Detect which cell encompasses the target text, then output its (X, Y) center coordinate. 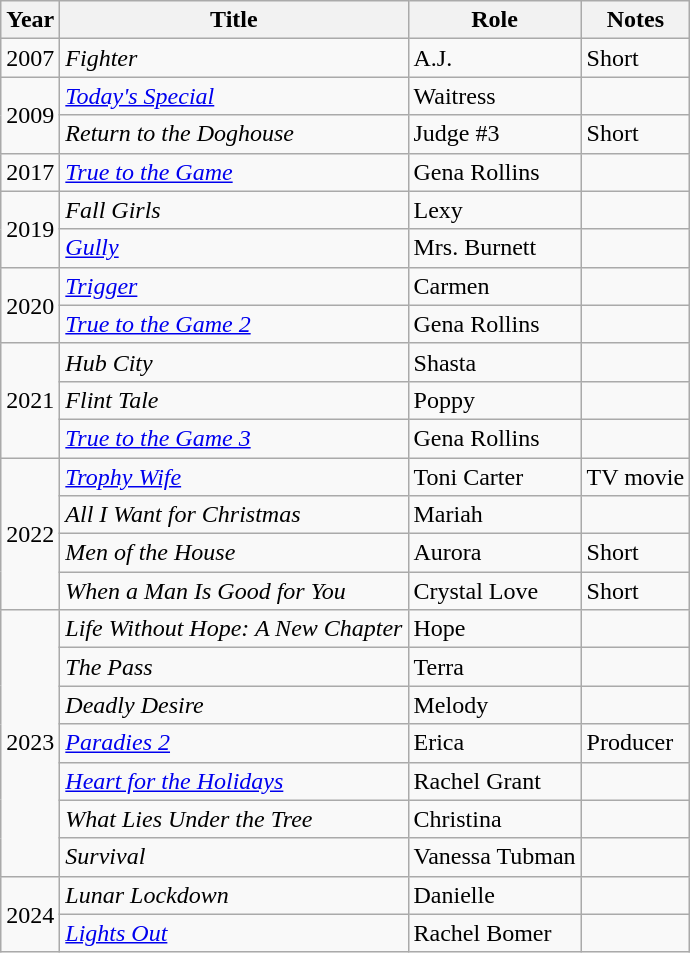
What Lies Under the Tree (234, 819)
2022 (30, 534)
True to the Game 2 (234, 324)
True to the Game (234, 172)
Trophy Wife (234, 477)
Rachel Grant (494, 781)
Lights Out (234, 933)
A.J. (494, 58)
Mrs. Burnett (494, 248)
Life Without Hope: A New Chapter (234, 629)
Heart for the Holidays (234, 781)
Trigger (234, 286)
2009 (30, 115)
Carmen (494, 286)
Today's Special (234, 96)
Survival (234, 857)
Mariah (494, 515)
Hope (494, 629)
Producer (636, 743)
Hub City (234, 362)
Shasta (494, 362)
Men of the House (234, 553)
Danielle (494, 895)
Waitress (494, 96)
2020 (30, 305)
Erica (494, 743)
Fighter (234, 58)
Lunar Lockdown (234, 895)
2021 (30, 400)
2007 (30, 58)
Notes (636, 20)
Deadly Desire (234, 705)
Aurora (494, 553)
TV movie (636, 477)
Terra (494, 667)
Return to the Doghouse (234, 134)
Melody (494, 705)
Fall Girls (234, 210)
Title (234, 20)
Christina (494, 819)
2017 (30, 172)
Paradies 2 (234, 743)
The Pass (234, 667)
Year (30, 20)
Flint Tale (234, 400)
Gully (234, 248)
2019 (30, 229)
2024 (30, 914)
Crystal Love (494, 591)
2023 (30, 743)
Judge #3 (494, 134)
Role (494, 20)
Rachel Bomer (494, 933)
Vanessa Tubman (494, 857)
True to the Game 3 (234, 438)
When a Man Is Good for You (234, 591)
Toni Carter (494, 477)
Lexy (494, 210)
Poppy (494, 400)
All I Want for Christmas (234, 515)
